Locate the cell with the specified text and output its (X, Y) center coordinate. 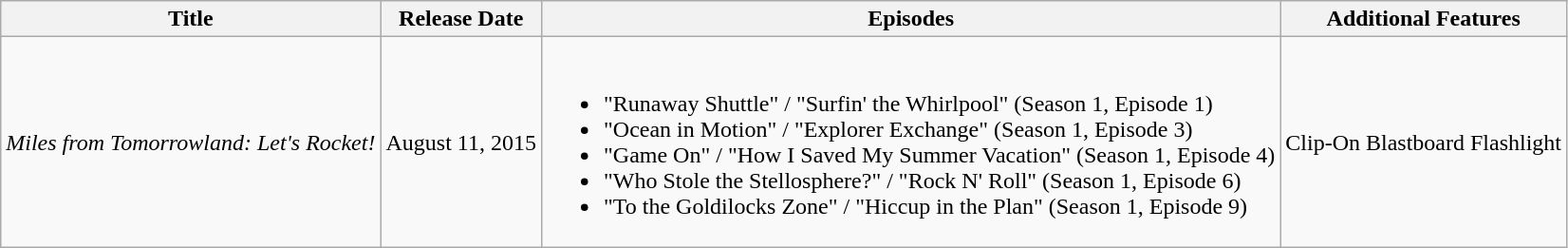
Miles from Tomorrowland: Let's Rocket! (191, 143)
Additional Features (1424, 19)
Episodes (910, 19)
Clip-On Blastboard Flashlight (1424, 143)
Title (191, 19)
August 11, 2015 (461, 143)
Release Date (461, 19)
